From the cell containing the given text, extract its center point as [x, y] coordinate. 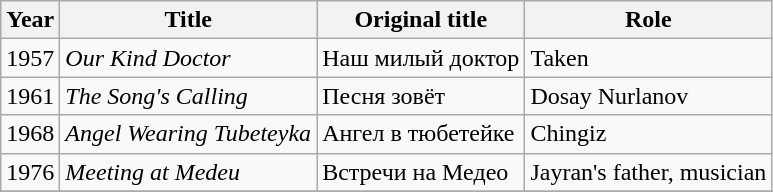
Angel Wearing Tubeteyka [188, 134]
1968 [30, 134]
1961 [30, 96]
1957 [30, 58]
Песня зовёт [421, 96]
Наш милый доктор [421, 58]
Jayran's father, musician [648, 172]
Ангел в тюбетейке [421, 134]
Встречи на Медео [421, 172]
Chingiz [648, 134]
Meeting at Medeu [188, 172]
Taken [648, 58]
Original title [421, 20]
Year [30, 20]
Title [188, 20]
Role [648, 20]
1976 [30, 172]
Our Kind Doctor [188, 58]
Dosay Nurlanov [648, 96]
The Song's Calling [188, 96]
